From the cell containing the given text, extract its center point as [x, y] coordinate. 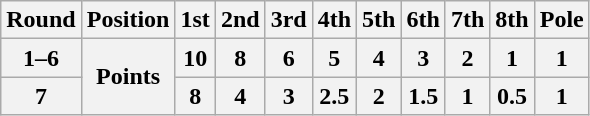
Round [41, 20]
1–6 [41, 58]
Pole [562, 20]
3rd [288, 20]
0.5 [512, 96]
Position [128, 20]
8th [512, 20]
2.5 [334, 96]
10 [195, 58]
1st [195, 20]
7 [41, 96]
2nd [240, 20]
7th [467, 20]
6 [288, 58]
5th [379, 20]
6th [423, 20]
5 [334, 58]
Points [128, 77]
1.5 [423, 96]
4th [334, 20]
